Pinpoint the cell where the given text exists, returning its [x, y] midpoint coordinate. 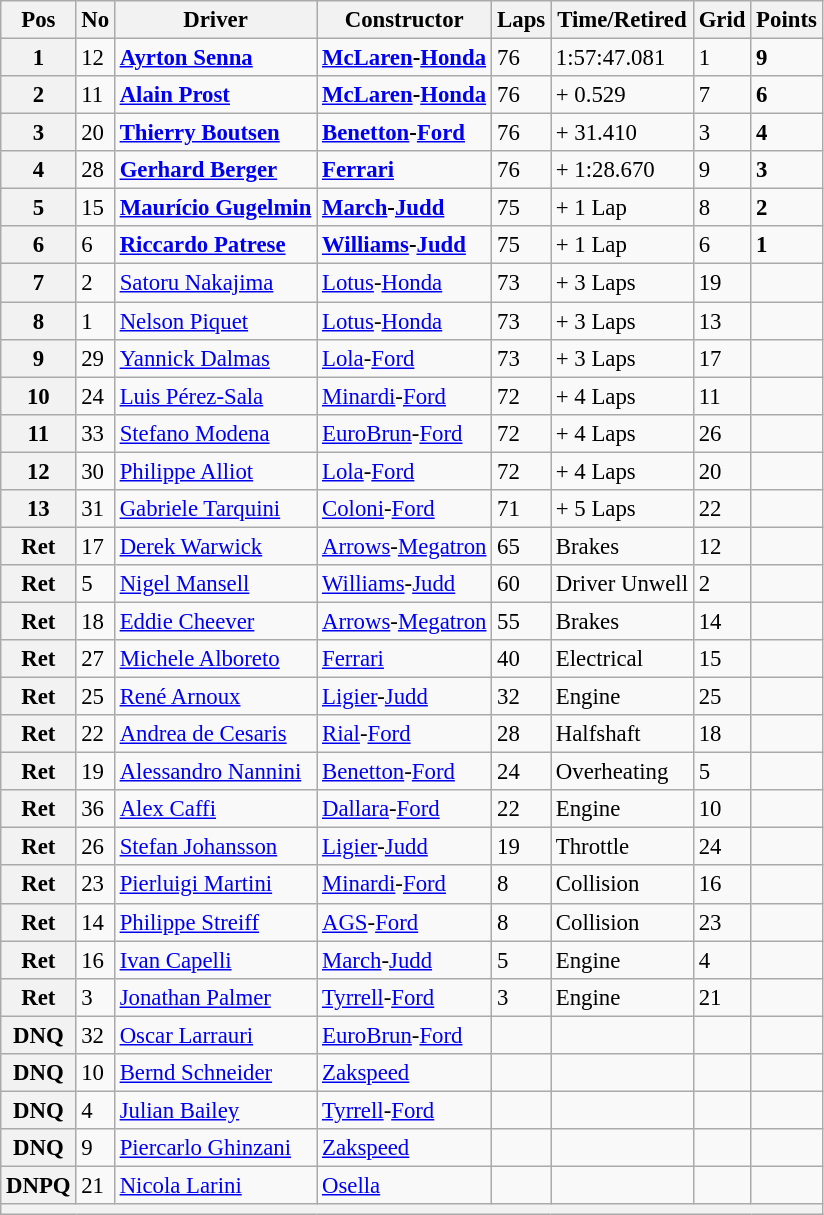
Time/Retired [622, 20]
27 [95, 659]
Pos [38, 20]
Yannick Dalmas [215, 358]
Piercarlo Ghinzani [215, 1148]
Alex Caffi [215, 809]
Nicola Larini [215, 1185]
Stefan Johansson [215, 847]
Jonathan Palmer [215, 997]
Laps [522, 20]
Driver [215, 20]
Coloni-Ford [404, 509]
Philippe Alliot [215, 471]
Alain Prost [215, 95]
Gabriele Tarquini [215, 509]
Osella [404, 1185]
Nelson Piquet [215, 321]
+ 0.529 [622, 95]
Grid [722, 20]
71 [522, 509]
Derek Warwick [215, 546]
Julian Bailey [215, 1110]
Ayrton Senna [215, 58]
Constructor [404, 20]
65 [522, 546]
Driver Unwell [622, 584]
Maurício Gugelmin [215, 208]
60 [522, 584]
Luis Pérez-Sala [215, 396]
Points [786, 20]
Overheating [622, 772]
29 [95, 358]
Eddie Cheever [215, 621]
+ 31.410 [622, 133]
Nigel Mansell [215, 584]
Gerhard Berger [215, 170]
Pierluigi Martini [215, 885]
Riccardo Patrese [215, 245]
Rial-Ford [404, 734]
33 [95, 433]
René Arnoux [215, 697]
Alessandro Nannini [215, 772]
Bernd Schneider [215, 1073]
+ 1:28.670 [622, 170]
Michele Alboreto [215, 659]
DNPQ [38, 1185]
Ivan Capelli [215, 960]
40 [522, 659]
Thierry Boutsen [215, 133]
Halfshaft [622, 734]
31 [95, 509]
Throttle [622, 847]
Philippe Streiff [215, 922]
1:57:47.081 [622, 58]
+ 5 Laps [622, 509]
Andrea de Cesaris [215, 734]
No [95, 20]
Satoru Nakajima [215, 283]
Oscar Larrauri [215, 1035]
30 [95, 471]
36 [95, 809]
Dallara-Ford [404, 809]
Electrical [622, 659]
Stefano Modena [215, 433]
AGS-Ford [404, 922]
55 [522, 621]
